Pinpoint the cell where the given text exists, returning its (x, y) midpoint coordinate. 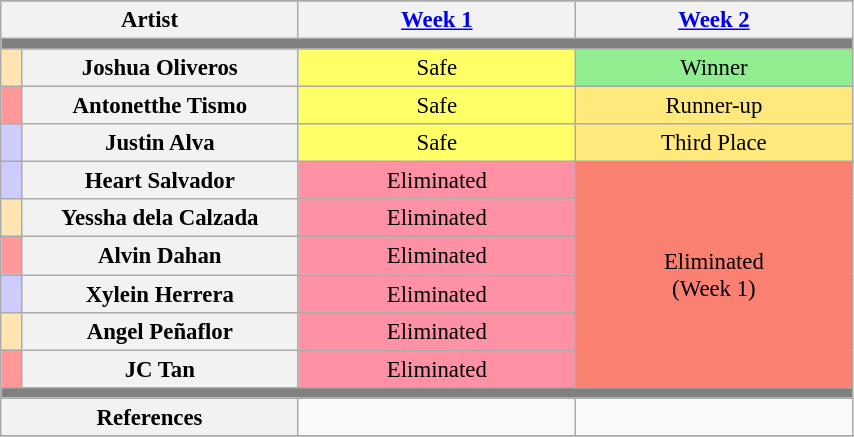
References (150, 417)
Justin Alva (160, 143)
JC Tan (160, 369)
Runner-up (714, 106)
Antonetthe Tismo (160, 106)
Week 2 (714, 20)
Angel Peñaflor (160, 331)
Week 1 (436, 20)
Third Place (714, 143)
Yessha dela Calzada (160, 219)
Winner (714, 68)
Joshua Oliveros (160, 68)
Alvin Dahan (160, 256)
Heart Salvador (160, 181)
Xylein Herrera (160, 294)
Eliminated(Week 1) (714, 275)
Artist (150, 20)
